Return (x, y) of the center of cell containing provided text 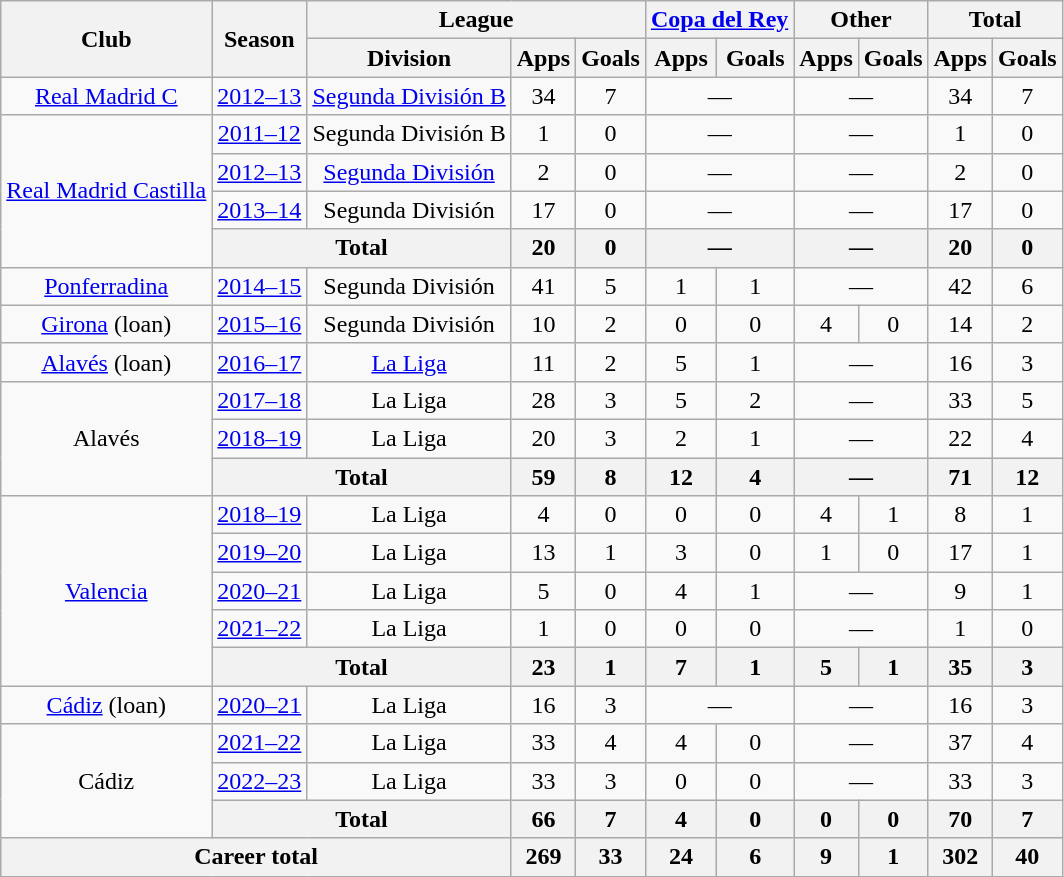
24 (680, 857)
2011–12 (260, 134)
23 (543, 667)
Alavés (loan) (106, 362)
13 (543, 553)
Other (861, 20)
Copa del Rey (719, 20)
2014–15 (260, 286)
Division (409, 58)
Cádiz (loan) (106, 705)
59 (543, 477)
League (476, 20)
37 (960, 743)
Club (106, 39)
Valencia (106, 591)
70 (960, 819)
Cádiz (106, 781)
71 (960, 477)
Alavés (106, 438)
Career total (256, 857)
40 (1027, 857)
Ponferradina (106, 286)
41 (543, 286)
302 (960, 857)
2015–16 (260, 324)
269 (543, 857)
2019–20 (260, 553)
2013–14 (260, 210)
10 (543, 324)
11 (543, 362)
22 (960, 438)
42 (960, 286)
35 (960, 667)
28 (543, 400)
14 (960, 324)
Real Madrid Castilla (106, 191)
Girona (loan) (106, 324)
2022–23 (260, 781)
2016–17 (260, 362)
66 (543, 819)
Season (260, 39)
Real Madrid C (106, 96)
2017–18 (260, 400)
